Provide the (X, Y) coordinate of the cell's center where the given text is located.  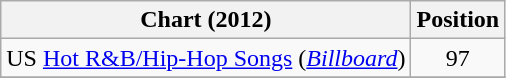
Position (458, 20)
97 (458, 58)
Chart (2012) (206, 20)
US Hot R&B/Hip-Hop Songs (Billboard) (206, 58)
